Find where the given text appears and provide that cell's center as [x, y] coordinate. 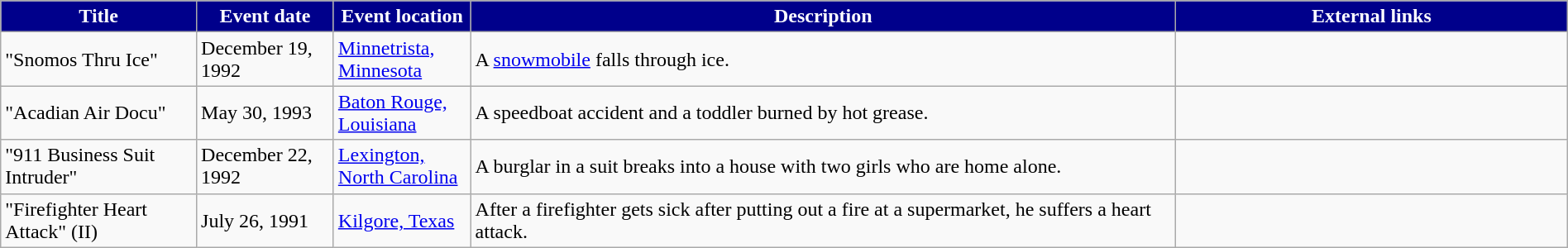
A speedboat accident and a toddler burned by hot grease. [824, 112]
External links [1372, 17]
"911 Business Suit Intruder" [99, 167]
May 30, 1993 [265, 112]
"Acadian Air Docu" [99, 112]
Title [99, 17]
December 19, 1992 [265, 60]
December 22, 1992 [265, 167]
Minnetrista, Minnesota [402, 60]
Kilgore, Texas [402, 220]
A snowmobile falls through ice. [824, 60]
Event date [265, 17]
Baton Rouge, Louisiana [402, 112]
Description [824, 17]
After a firefighter gets sick after putting out a fire at a supermarket, he suffers a heart attack. [824, 220]
"Firefighter Heart Attack" (II) [99, 220]
Event location [402, 17]
Lexington, North Carolina [402, 167]
"Snomos Thru Ice" [99, 60]
A burglar in a suit breaks into a house with two girls who are home alone. [824, 167]
July 26, 1991 [265, 220]
